From the cell containing the given text, extract its center point as [X, Y] coordinate. 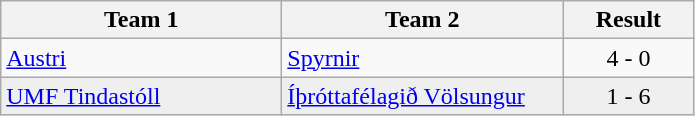
Austri [142, 58]
1 - 6 [628, 96]
Íþróttafélagið Völsungur [422, 96]
UMF Tindastóll [142, 96]
Team 2 [422, 20]
Result [628, 20]
Team 1 [142, 20]
Spyrnir [422, 58]
4 - 0 [628, 58]
